From the cell containing the given text, extract its center point as (x, y) coordinate. 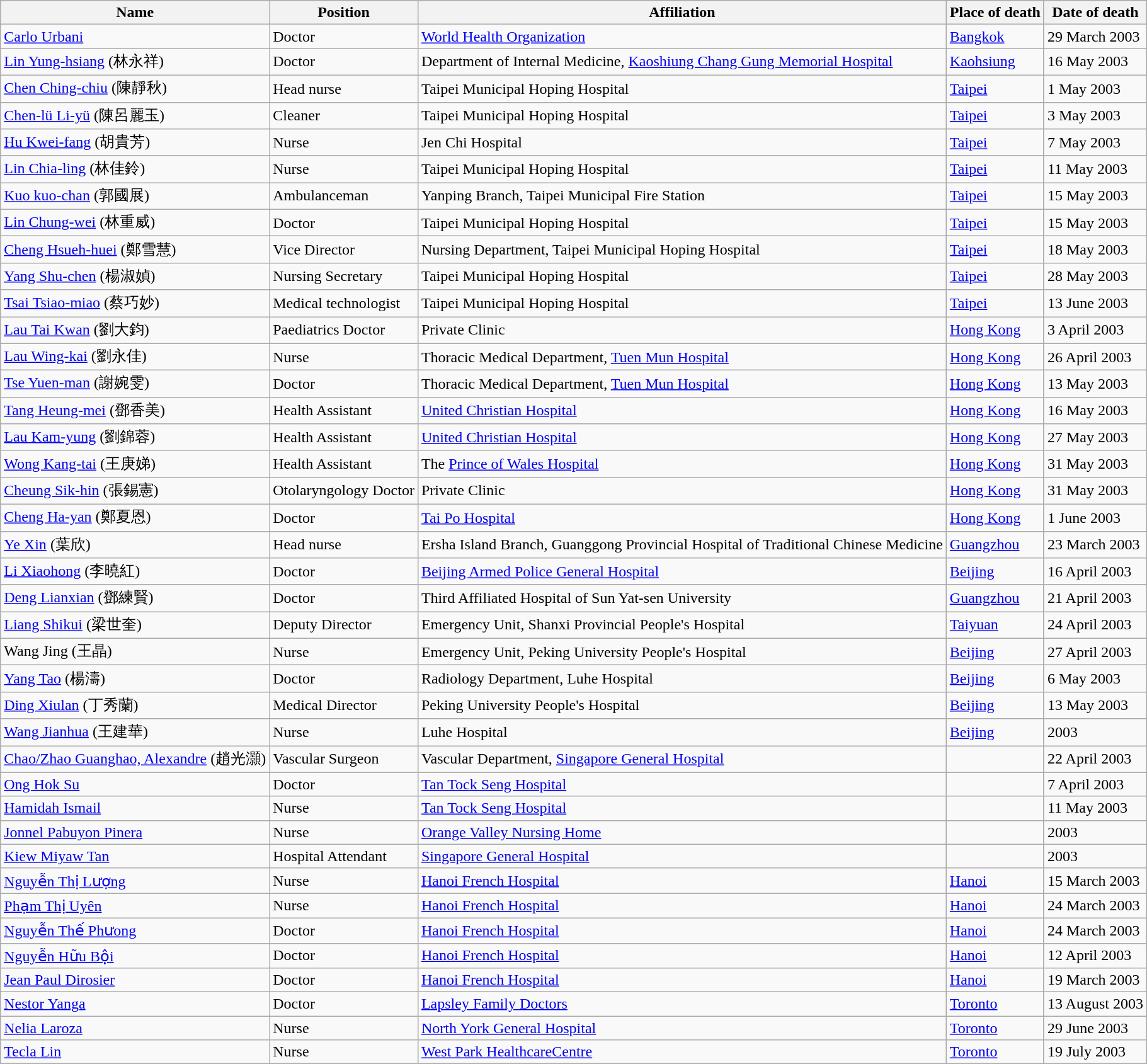
Affiliation (682, 13)
Ong Hok Su (135, 784)
World Health Organization (682, 37)
Vascular Surgeon (344, 760)
Ding Xiulan (丁秀蘭) (135, 706)
Tse Yuen-man (謝婉雯) (135, 384)
Chao/Zhao Guanghao, Alexandre (趙光灝) (135, 760)
Nguyễn Thế Phưong (135, 930)
Lin Chung-wei (林重威) (135, 223)
Singapore General Hospital (682, 856)
27 April 2003 (1095, 651)
Wong Kang-tai (王庚娣) (135, 464)
Ye Xin (葉欣) (135, 544)
1 May 2003 (1095, 88)
Cheng Hsueh-huei (鄭雪慧) (135, 249)
North York General Hospital (682, 1028)
Yang Shu-chen (楊淑媜) (135, 276)
29 June 2003 (1095, 1028)
Chen-lü Li-yü (陳呂麗玉) (135, 116)
Lau Kam-yung (劉錦蓉) (135, 437)
Kaohsiung (995, 62)
Jonnel Pabuyon Pinera (135, 832)
Deng Lianxian (鄧練賢) (135, 598)
7 April 2003 (1095, 784)
Phạm Thị Uyên (135, 906)
15 March 2003 (1095, 881)
Luhe Hospital (682, 732)
Otolaryngology Doctor (344, 491)
Tai Po Hospital (682, 518)
1 June 2003 (1095, 518)
Ambulanceman (344, 197)
Liang Shikui (梁世奎) (135, 625)
Deputy Director (344, 625)
26 April 2003 (1095, 357)
Cheng Ha-yan (鄭夏恩) (135, 518)
28 May 2003 (1095, 276)
13 August 2003 (1095, 1004)
Cleaner (344, 116)
Lin Chia-ling (林佳鈴) (135, 169)
6 May 2003 (1095, 679)
Hamidah Ismail (135, 808)
Emergency Unit, Peking University People's Hospital (682, 651)
Hospital Attendant (344, 856)
Jean Paul Dirosier (135, 980)
Lau Tai Kwan (劉大鈞) (135, 330)
Medical Director (344, 706)
Nguyễn Thị Lượng (135, 881)
29 March 2003 (1095, 37)
Wang Jing (王晶) (135, 651)
Vice Director (344, 249)
Date of death (1095, 13)
Tecla Lin (135, 1052)
Vascular Department, Singapore General Hospital (682, 760)
Emergency Unit, Shanxi Provincial People's Hospital (682, 625)
22 April 2003 (1095, 760)
Nursing Secretary (344, 276)
Yang Tao (楊濤) (135, 679)
Li Xiaohong (李曉紅) (135, 572)
24 April 2003 (1095, 625)
Cheung Sik-hin (張錫憲) (135, 491)
21 April 2003 (1095, 598)
Ersha Island Branch, Guanggong Provincial Hospital of Traditional Chinese Medicine (682, 544)
Lapsley Family Doctors (682, 1004)
Peking University People's Hospital (682, 706)
16 April 2003 (1095, 572)
Radiology Department, Luhe Hospital (682, 679)
7 May 2003 (1095, 142)
Jen Chi Hospital (682, 142)
18 May 2003 (1095, 249)
Nursing Department, Taipei Municipal Hoping Hospital (682, 249)
Wang Jianhua (王建華) (135, 732)
The Prince of Wales Hospital (682, 464)
27 May 2003 (1095, 437)
Medical technologist (344, 304)
Nestor Yanga (135, 1004)
Orange Valley Nursing Home (682, 832)
Kuo kuo-chan (郭國展) (135, 197)
3 April 2003 (1095, 330)
Paediatrics Doctor (344, 330)
Department of Internal Medicine, Kaoshiung Chang Gung Memorial Hospital (682, 62)
Nelia Laroza (135, 1028)
Yanping Branch, Taipei Municipal Fire Station (682, 197)
Tang Heung-mei (鄧香美) (135, 411)
3 May 2003 (1095, 116)
Tsai Tsiao-miao (蔡巧妙) (135, 304)
Position (344, 13)
Lin Yung-hsiang (林永祥) (135, 62)
Third Affiliated Hospital of Sun Yat-sen University (682, 598)
19 March 2003 (1095, 980)
Hu Kwei-fang (胡貴芳) (135, 142)
Name (135, 13)
Nguyễn Hữu Bội (135, 956)
23 March 2003 (1095, 544)
Lau Wing-kai (劉永佳) (135, 357)
Taiyuan (995, 625)
Carlo Urbani (135, 37)
Chen Ching-chiu (陳靜秋) (135, 88)
Place of death (995, 13)
19 July 2003 (1095, 1052)
Bangkok (995, 37)
12 April 2003 (1095, 956)
West Park HealthcareCentre (682, 1052)
Beijing Armed Police General Hospital (682, 572)
Kiew Miyaw Tan (135, 856)
13 June 2003 (1095, 304)
